From the cell containing the given text, extract its center point as [X, Y] coordinate. 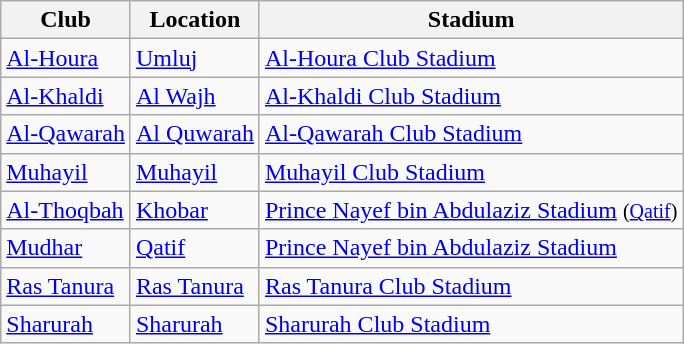
Khobar [194, 210]
Al-Houra Club Stadium [470, 58]
Qatif [194, 248]
Ras Tanura Club Stadium [470, 286]
Al-Qawarah [66, 134]
Location [194, 20]
Al-Khaldi [66, 96]
Mudhar [66, 248]
Prince Nayef bin Abdulaziz Stadium (Qatif) [470, 210]
Al-Qawarah Club Stadium [470, 134]
Al Quwarah [194, 134]
Al Wajh [194, 96]
Al-Thoqbah [66, 210]
Stadium [470, 20]
Al-Khaldi Club Stadium [470, 96]
Prince Nayef bin Abdulaziz Stadium [470, 248]
Umluj [194, 58]
Muhayil Club Stadium [470, 172]
Sharurah Club Stadium [470, 324]
Al-Houra [66, 58]
Club [66, 20]
